For the text-containing cell, return its midpoint in [x, y] coordinate format. 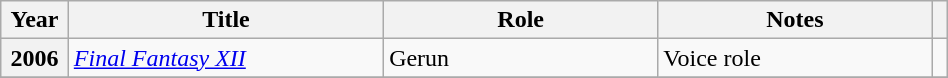
Voice role [795, 58]
2006 [35, 58]
Role [521, 20]
Final Fantasy XII [226, 58]
Gerun [521, 58]
Title [226, 20]
Notes [795, 20]
Year [35, 20]
